Output the [x, y] coordinate of the center of the cell containing the given text.  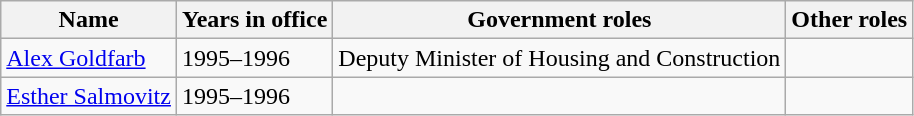
Name [89, 20]
Other roles [850, 20]
Government roles [560, 20]
Esther Salmovitz [89, 96]
Years in office [254, 20]
Deputy Minister of Housing and Construction [560, 58]
Alex Goldfarb [89, 58]
